Output the (X, Y) coordinate of the center of the cell containing the given text.  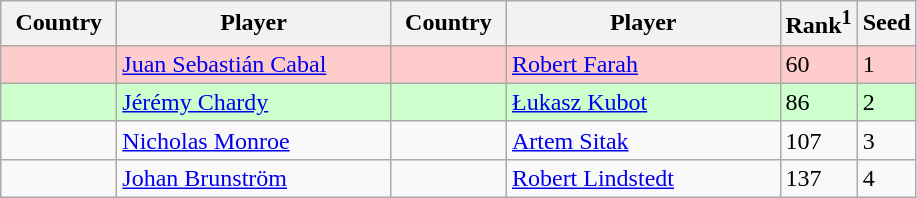
Robert Lindstedt (643, 178)
Jérémy Chardy (254, 102)
Seed (886, 24)
86 (818, 102)
60 (818, 64)
3 (886, 140)
137 (818, 178)
1 (886, 64)
107 (818, 140)
Johan Brunström (254, 178)
2 (886, 102)
Artem Sitak (643, 140)
Robert Farah (643, 64)
Rank1 (818, 24)
Łukasz Kubot (643, 102)
4 (886, 178)
Juan Sebastián Cabal (254, 64)
Nicholas Monroe (254, 140)
